Pinpoint the cell where the given text exists, returning its (x, y) midpoint coordinate. 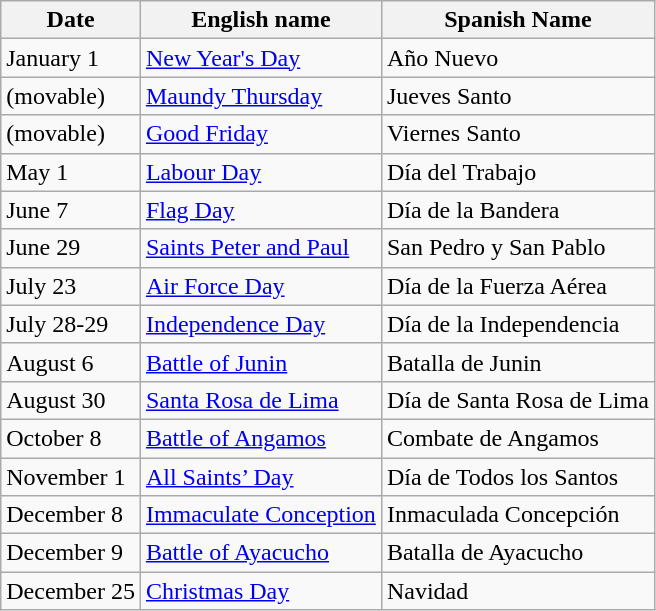
Independence Day (260, 324)
Batalla de Junin (518, 362)
Jueves Santo (518, 96)
June 7 (71, 210)
Good Friday (260, 134)
October 8 (71, 438)
Spanish Name (518, 20)
Christmas Day (260, 591)
Navidad (518, 591)
New Year's Day (260, 58)
Día de la Independencia (518, 324)
Saints Peter and Paul (260, 248)
Santa Rosa de Lima (260, 400)
All Saints’ Day (260, 477)
July 28-29 (71, 324)
Immaculate Conception (260, 515)
Maundy Thursday (260, 96)
August 30 (71, 400)
Date (71, 20)
Flag Day (260, 210)
August 6 (71, 362)
December 25 (71, 591)
Viernes Santo (518, 134)
Inmaculada Concepción (518, 515)
June 29 (71, 248)
July 23 (71, 286)
Día de la Bandera (518, 210)
English name (260, 20)
Combate de Angamos (518, 438)
Batalla de Ayacucho (518, 553)
December 9 (71, 553)
December 8 (71, 515)
Air Force Day (260, 286)
Día del Trabajo (518, 172)
January 1 (71, 58)
Día de Santa Rosa de Lima (518, 400)
Battle of Junin (260, 362)
San Pedro y San Pablo (518, 248)
Año Nuevo (518, 58)
Día de la Fuerza Aérea (518, 286)
Battle of Ayacucho (260, 553)
Battle of Angamos (260, 438)
Labour Day (260, 172)
Día de Todos los Santos (518, 477)
May 1 (71, 172)
November 1 (71, 477)
